Pinpoint the cell where the given text exists, returning its [x, y] midpoint coordinate. 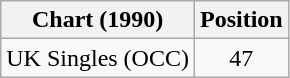
Chart (1990) [98, 20]
47 [241, 58]
Position [241, 20]
UK Singles (OCC) [98, 58]
